Find where the given text appears and provide that cell's center as [X, Y] coordinate. 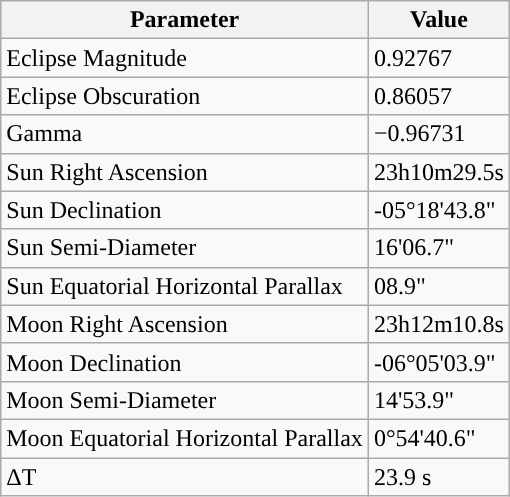
Moon Semi-Diameter [185, 400]
Sun Equatorial Horizontal Parallax [185, 286]
Moon Declination [185, 362]
0.92767 [438, 58]
−0.96731 [438, 134]
Sun Semi-Diameter [185, 248]
08.9" [438, 286]
23h12m10.8s [438, 324]
16'06.7" [438, 248]
23.9 s [438, 477]
Gamma [185, 134]
0.86057 [438, 96]
Parameter [185, 20]
Sun Right Ascension [185, 172]
Moon Right Ascension [185, 324]
ΔT [185, 477]
-06°05'03.9" [438, 362]
Value [438, 20]
Moon Equatorial Horizontal Parallax [185, 438]
23h10m29.5s [438, 172]
Eclipse Magnitude [185, 58]
0°54'40.6" [438, 438]
Sun Declination [185, 210]
14'53.9" [438, 400]
-05°18'43.8" [438, 210]
Eclipse Obscuration [185, 96]
